Provide the (X, Y) coordinate of the cell's center where the given text is located.  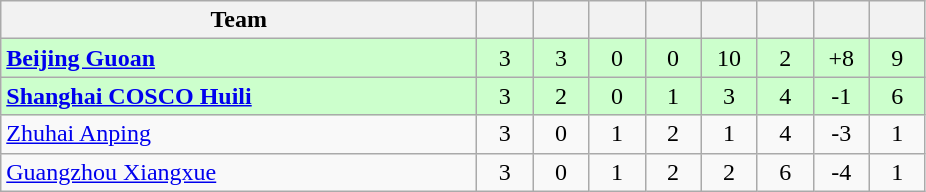
-1 (841, 96)
-4 (841, 172)
Guangzhou Xiangxue (239, 172)
-3 (841, 134)
Beijing Guoan (239, 58)
9 (897, 58)
Team (239, 20)
+8 (841, 58)
10 (729, 58)
Zhuhai Anping (239, 134)
Shanghai COSCO Huili (239, 96)
